From the cell containing the given text, extract its center point as [x, y] coordinate. 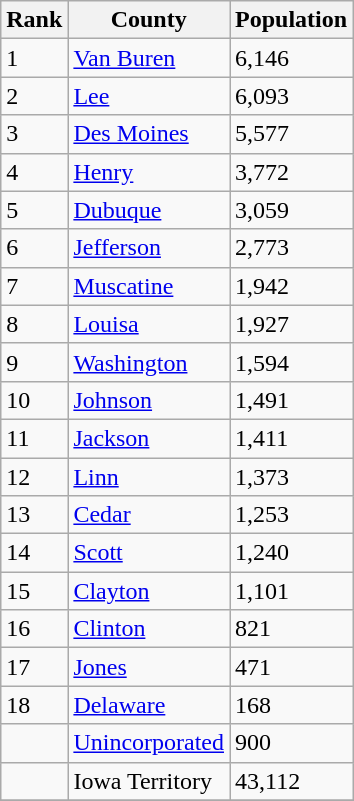
Louisa [149, 324]
6,146 [292, 58]
Henry [149, 172]
1,253 [292, 515]
Clinton [149, 629]
4 [34, 172]
1,491 [292, 400]
Cedar [149, 515]
Jefferson [149, 248]
14 [34, 553]
3,772 [292, 172]
Johnson [149, 400]
1,411 [292, 438]
1,594 [292, 362]
2,773 [292, 248]
5,577 [292, 134]
12 [34, 477]
10 [34, 400]
2 [34, 96]
7 [34, 286]
43,112 [292, 781]
9 [34, 362]
8 [34, 324]
11 [34, 438]
Delaware [149, 705]
168 [292, 705]
13 [34, 515]
5 [34, 210]
Scott [149, 553]
1,927 [292, 324]
6 [34, 248]
County [149, 20]
15 [34, 591]
18 [34, 705]
Jackson [149, 438]
471 [292, 667]
Population [292, 20]
1 [34, 58]
Linn [149, 477]
1,942 [292, 286]
Rank [34, 20]
Dubuque [149, 210]
900 [292, 743]
3 [34, 134]
Iowa Territory [149, 781]
Lee [149, 96]
Jones [149, 667]
821 [292, 629]
Van Buren [149, 58]
Unincorporated [149, 743]
1,240 [292, 553]
17 [34, 667]
Clayton [149, 591]
6,093 [292, 96]
Des Moines [149, 134]
Muscatine [149, 286]
16 [34, 629]
3,059 [292, 210]
Washington [149, 362]
1,101 [292, 591]
1,373 [292, 477]
